Pinpoint the cell where the given text exists, returning its [X, Y] midpoint coordinate. 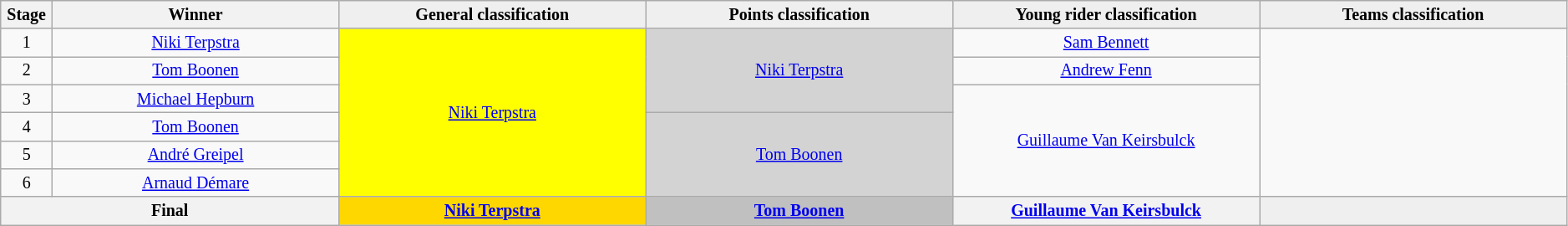
6 [27, 182]
Winner [195, 15]
Arnaud Démare [195, 182]
Sam Bennett [1106, 44]
4 [27, 127]
5 [27, 154]
Points classification [799, 15]
Michael Hepburn [195, 99]
Final [170, 211]
2 [27, 70]
Teams classification [1413, 15]
Young rider classification [1106, 15]
André Greipel [195, 154]
1 [27, 44]
Stage [27, 15]
General classification [493, 15]
Andrew Fenn [1106, 70]
3 [27, 99]
